Output the [x, y] coordinate of the center of the cell containing the given text.  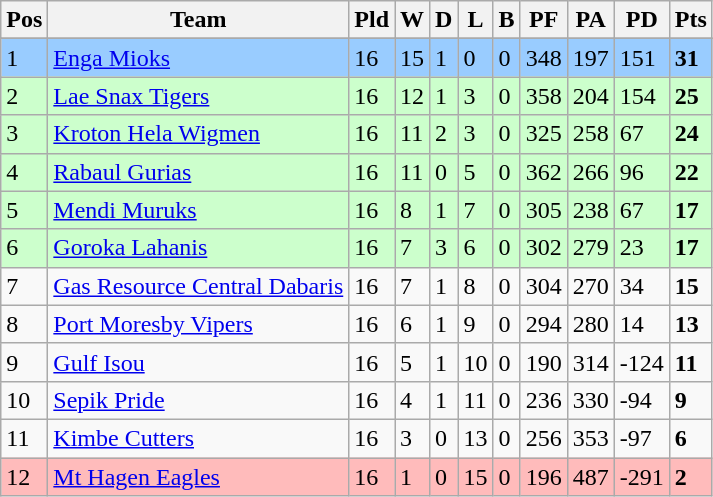
304 [544, 286]
Port Moresby Vipers [198, 324]
270 [590, 286]
B [506, 20]
23 [642, 248]
280 [590, 324]
PA [590, 20]
Gulf Isou [198, 362]
196 [544, 477]
Lae Snax Tigers [198, 96]
294 [544, 324]
-291 [642, 477]
31 [690, 58]
-124 [642, 362]
Kimbe Cutters [198, 438]
330 [590, 400]
96 [642, 172]
190 [544, 362]
266 [590, 172]
314 [590, 362]
14 [642, 324]
258 [590, 134]
Kroton Hela Wigmen [198, 134]
D [444, 20]
197 [590, 58]
362 [544, 172]
L [476, 20]
358 [544, 96]
305 [544, 210]
236 [544, 400]
Pts [690, 20]
PD [642, 20]
204 [590, 96]
PF [544, 20]
Goroka Lahanis [198, 248]
24 [690, 134]
154 [642, 96]
W [412, 20]
302 [544, 248]
353 [590, 438]
Sepik Pride [198, 400]
Mt Hagen Eagles [198, 477]
-97 [642, 438]
34 [642, 286]
Pld [372, 20]
Enga Mioks [198, 58]
Mendi Muruks [198, 210]
348 [544, 58]
256 [544, 438]
-94 [642, 400]
487 [590, 477]
238 [590, 210]
325 [544, 134]
Gas Resource Central Dabaris [198, 286]
Pos [24, 20]
Team [198, 20]
151 [642, 58]
25 [690, 96]
279 [590, 248]
Rabaul Gurias [198, 172]
22 [690, 172]
